Determine the (x, y) coordinate at the center of the cell enclosing the given text.  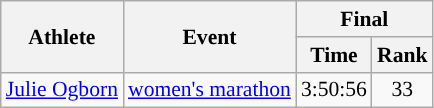
Rank (402, 55)
Julie Ogborn (62, 90)
Athlete (62, 36)
33 (402, 90)
Time (334, 55)
women's marathon (210, 90)
Event (210, 36)
3:50:56 (334, 90)
Final (364, 19)
